Scan for the cell matching the given text and deliver its [X, Y] coordinate at center. 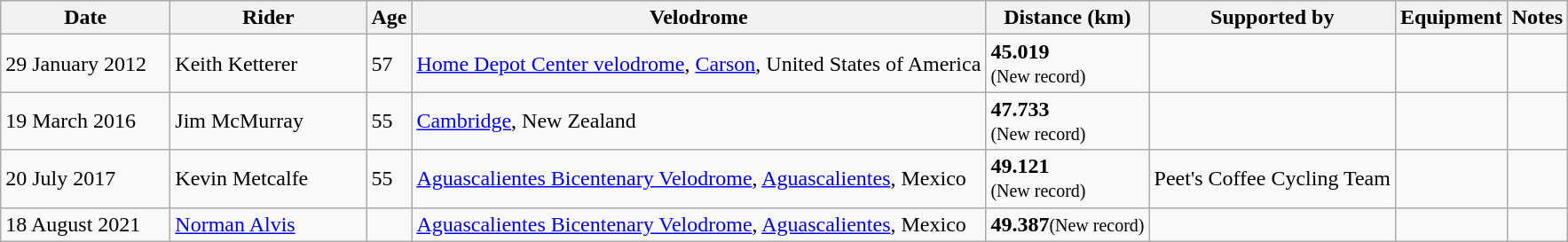
Jim McMurray [268, 121]
Supported by [1273, 18]
Kevin Metcalfe [268, 179]
49.387(New record) [1068, 224]
Age [389, 18]
29 January 2012 [85, 64]
Home Depot Center velodrome, Carson, United States of America [699, 64]
Velodrome [699, 18]
Rider [268, 18]
Keith Ketterer [268, 64]
Notes [1537, 18]
18 August 2021 [85, 224]
49.121(New record) [1068, 179]
Peet's Coffee Cycling Team [1273, 179]
Cambridge, New Zealand [699, 121]
47.733(New record) [1068, 121]
Date [85, 18]
45.019(New record) [1068, 64]
Equipment [1451, 18]
19 March 2016 [85, 121]
Distance (km) [1068, 18]
20 July 2017 [85, 179]
Norman Alvis [268, 224]
57 [389, 64]
